Determine the [X, Y] coordinate at the center of the cell enclosing the given text.  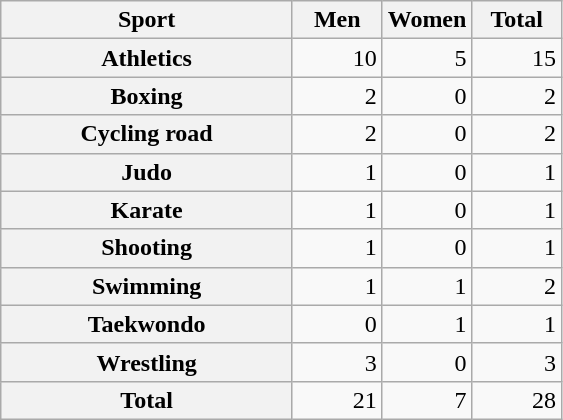
Swimming [147, 286]
Sport [147, 20]
15 [517, 58]
10 [337, 58]
28 [517, 400]
Athletics [147, 58]
Karate [147, 210]
Judo [147, 172]
Boxing [147, 96]
5 [427, 58]
Taekwondo [147, 324]
21 [337, 400]
Wrestling [147, 362]
Shooting [147, 248]
7 [427, 400]
Men [337, 20]
Women [427, 20]
Cycling road [147, 134]
